Search for the cell housing the specified text and yield its [x, y] center coordinate. 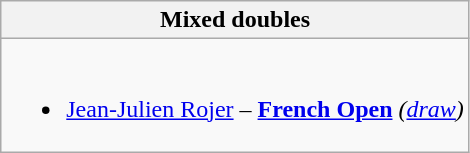
Jean-Julien Rojer – French Open (draw) [236, 96]
Mixed doubles [236, 20]
